Identify which cell holds the provided text, then report its (x, y) central coordinate. 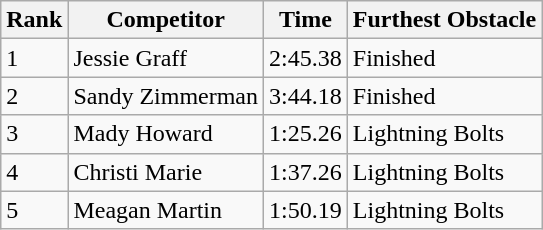
Mady Howard (166, 134)
3 (34, 134)
1:25.26 (306, 134)
Christi Marie (166, 172)
Furthest Obstacle (444, 20)
1:37.26 (306, 172)
5 (34, 210)
Competitor (166, 20)
Sandy Zimmerman (166, 96)
2:45.38 (306, 58)
1 (34, 58)
Rank (34, 20)
3:44.18 (306, 96)
2 (34, 96)
4 (34, 172)
1:50.19 (306, 210)
Time (306, 20)
Jessie Graff (166, 58)
Meagan Martin (166, 210)
